Identify which cell holds the provided text, then report its [x, y] central coordinate. 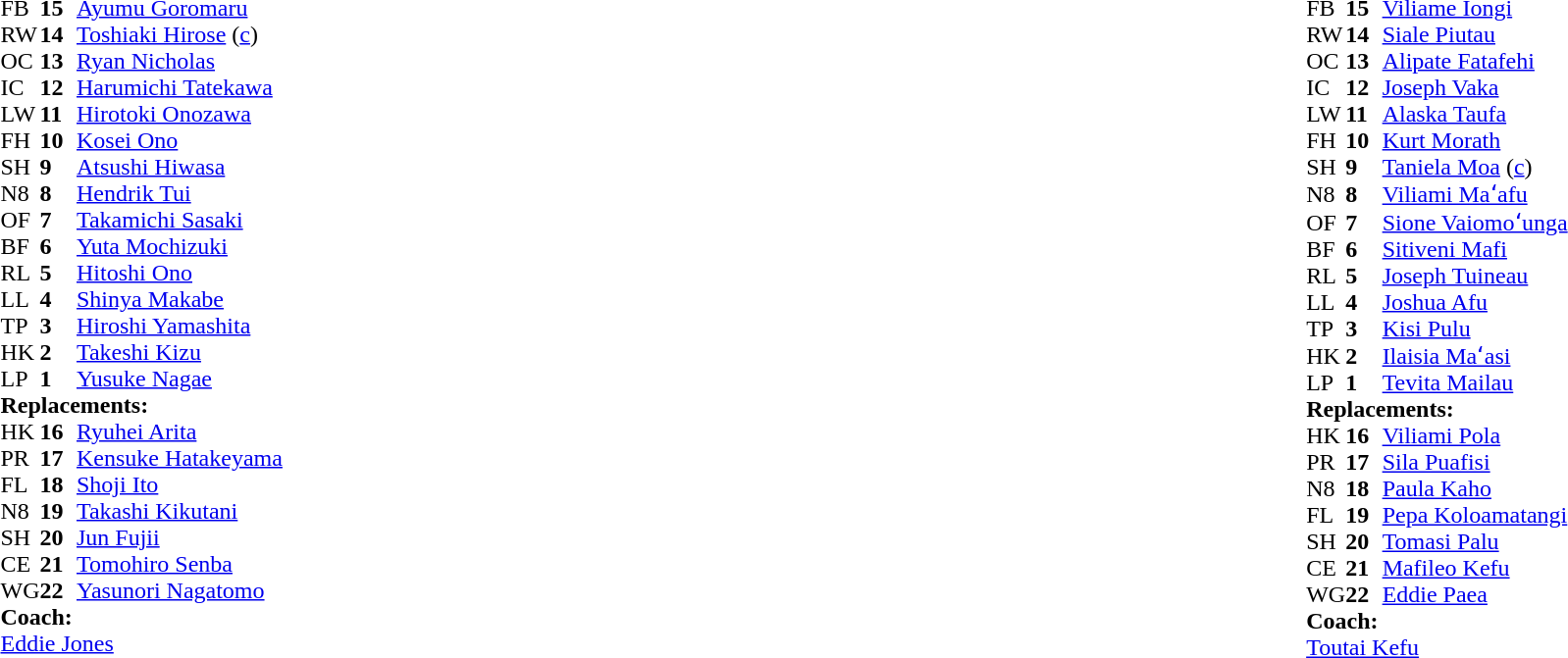
Tevita Mailau [1476, 382]
Taniela Moa (c) [1476, 167]
Kurt Morath [1476, 141]
Viliami Pola [1476, 435]
Mafileo Kefu [1476, 569]
Hendrik Tui [180, 194]
Kisi Pulu [1476, 329]
Tomohiro Senba [180, 565]
Hirotoki Onozawa [180, 114]
Alaska Taufa [1476, 114]
Alipate Fatafehi [1476, 61]
Joseph Tuineau [1476, 277]
Ryan Nicholas [180, 61]
Tomasi Palu [1476, 541]
Yusuke Nagae [180, 379]
Kensuke Hatakeyama [180, 459]
Hitoshi Ono [180, 273]
Harumichi Tatekawa [180, 88]
Sitiveni Mafi [1476, 249]
Yasunori Nagatomo [180, 590]
Takeshi Kizu [180, 353]
Sila Puafisi [1476, 463]
Ilaisia Maʻasi [1476, 355]
Eddie Paea [1476, 594]
Takashi Kikutani [180, 512]
Yuta Mochizuki [180, 247]
Viliami Maʻafu [1476, 194]
Sione Vaiomoʻunga [1476, 222]
Atsushi Hiwasa [180, 167]
Ryuhei Arita [180, 431]
Shinya Makabe [180, 300]
Toshiaki Hirose (c) [180, 35]
Takamichi Sasaki [180, 220]
Kosei Ono [180, 141]
Eddie Jones [141, 643]
Hiroshi Yamashita [180, 326]
Joshua Afu [1476, 302]
Siale Piutau [1476, 35]
Pepa Koloamatangi [1476, 516]
Jun Fujii [180, 537]
Shoji Ito [180, 484]
Joseph Vaka [1476, 88]
Paula Kaho [1476, 488]
